Scan for the cell matching the given text and deliver its (X, Y) coordinate at center. 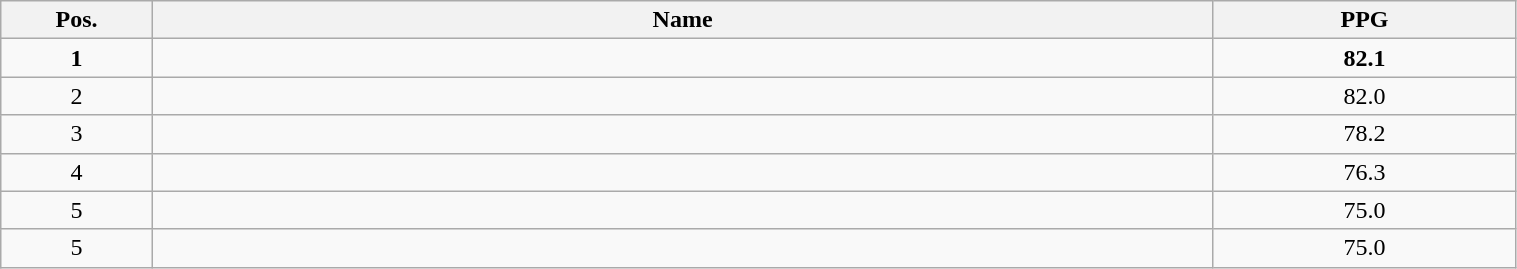
78.2 (1364, 134)
Name (682, 20)
2 (77, 96)
76.3 (1364, 172)
1 (77, 58)
Pos. (77, 20)
82.0 (1364, 96)
PPG (1364, 20)
3 (77, 134)
82.1 (1364, 58)
4 (77, 172)
